Extract the [X, Y] coordinate from the center of the cell holding the provided text.  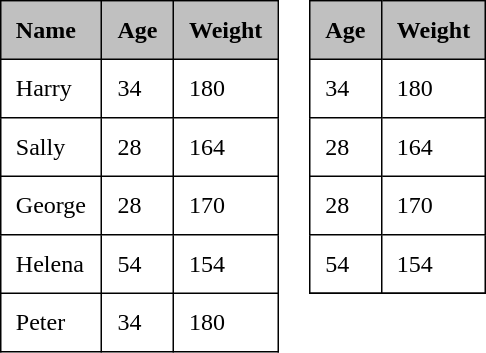
Peter [51, 322]
George [51, 205]
Sally [51, 147]
Helena [51, 264]
Name [51, 30]
Harry [51, 88]
